For the text-containing cell, return its midpoint in (x, y) coordinate format. 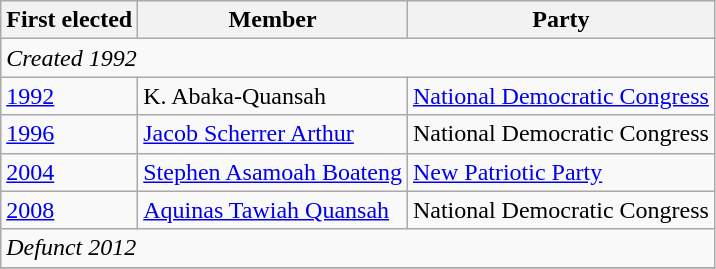
First elected (70, 20)
Party (560, 20)
K. Abaka-Quansah (273, 96)
Created 1992 (358, 58)
Member (273, 20)
Defunct 2012 (358, 248)
2008 (70, 210)
Jacob Scherrer Arthur (273, 134)
1992 (70, 96)
2004 (70, 172)
Aquinas Tawiah Quansah (273, 210)
Stephen Asamoah Boateng (273, 172)
1996 (70, 134)
New Patriotic Party (560, 172)
